Scan for the cell matching the given text and deliver its (X, Y) coordinate at center. 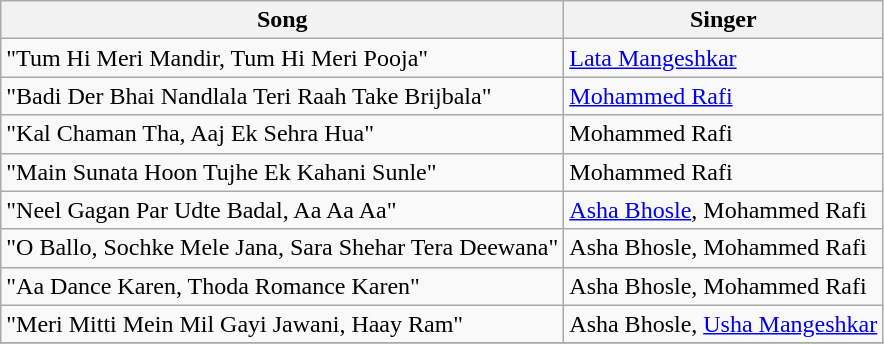
"Tum Hi Meri Mandir, Tum Hi Meri Pooja" (282, 58)
Singer (724, 20)
"Kal Chaman Tha, Aaj Ek Sehra Hua" (282, 134)
"Neel Gagan Par Udte Badal, Aa Aa Aa" (282, 210)
Song (282, 20)
Asha Bhosle, Usha Mangeshkar (724, 324)
"Aa Dance Karen, Thoda Romance Karen" (282, 286)
Lata Mangeshkar (724, 58)
"O Ballo, Sochke Mele Jana, Sara Shehar Tera Deewana" (282, 248)
"Badi Der Bhai Nandlala Teri Raah Take Brijbala" (282, 96)
"Main Sunata Hoon Tujhe Ek Kahani Sunle" (282, 172)
"Meri Mitti Mein Mil Gayi Jawani, Haay Ram" (282, 324)
